Pinpoint the cell where the given text exists, returning its [X, Y] midpoint coordinate. 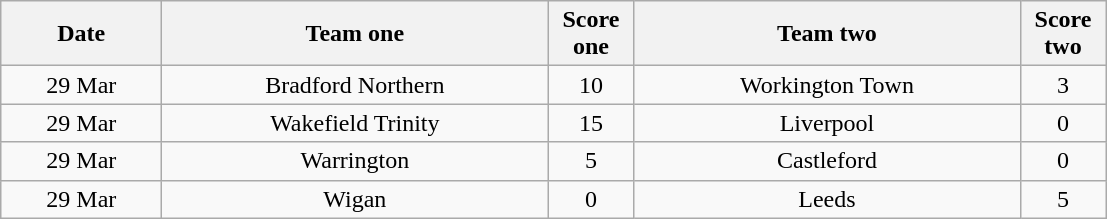
Team two [827, 34]
15 [591, 123]
Workington Town [827, 85]
Team one [355, 34]
10 [591, 85]
Leeds [827, 199]
Wakefield Trinity [355, 123]
Warrington [355, 161]
Date [82, 34]
Score two [1063, 34]
Score one [591, 34]
Wigan [355, 199]
Bradford Northern [355, 85]
3 [1063, 85]
Castleford [827, 161]
Liverpool [827, 123]
